Identify which cell holds the provided text, then report its [x, y] central coordinate. 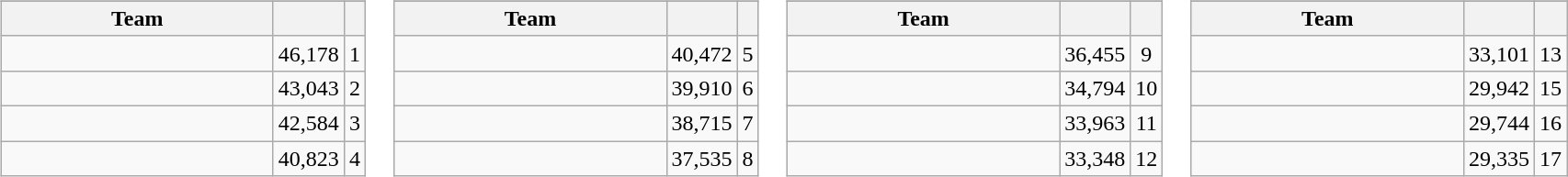
13 [1550, 53]
9 [1147, 53]
34,794 [1096, 88]
16 [1550, 123]
29,744 [1498, 123]
6 [748, 88]
38,715 [702, 123]
7 [748, 123]
40,472 [702, 53]
29,942 [1498, 88]
3 [355, 123]
46,178 [309, 53]
33,101 [1498, 53]
12 [1147, 159]
4 [355, 159]
1 [355, 53]
17 [1550, 159]
39,910 [702, 88]
10 [1147, 88]
33,963 [1096, 123]
11 [1147, 123]
36,455 [1096, 53]
29,335 [1498, 159]
5 [748, 53]
42,584 [309, 123]
43,043 [309, 88]
33,348 [1096, 159]
15 [1550, 88]
2 [355, 88]
40,823 [309, 159]
8 [748, 159]
37,535 [702, 159]
